Return (x, y) of the center of cell containing provided text 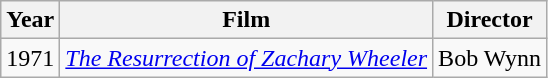
Bob Wynn (490, 58)
Director (490, 20)
Year (30, 20)
Film (246, 20)
1971 (30, 58)
The Resurrection of Zachary Wheeler (246, 58)
